Search for the cell housing the specified text and yield its [X, Y] center coordinate. 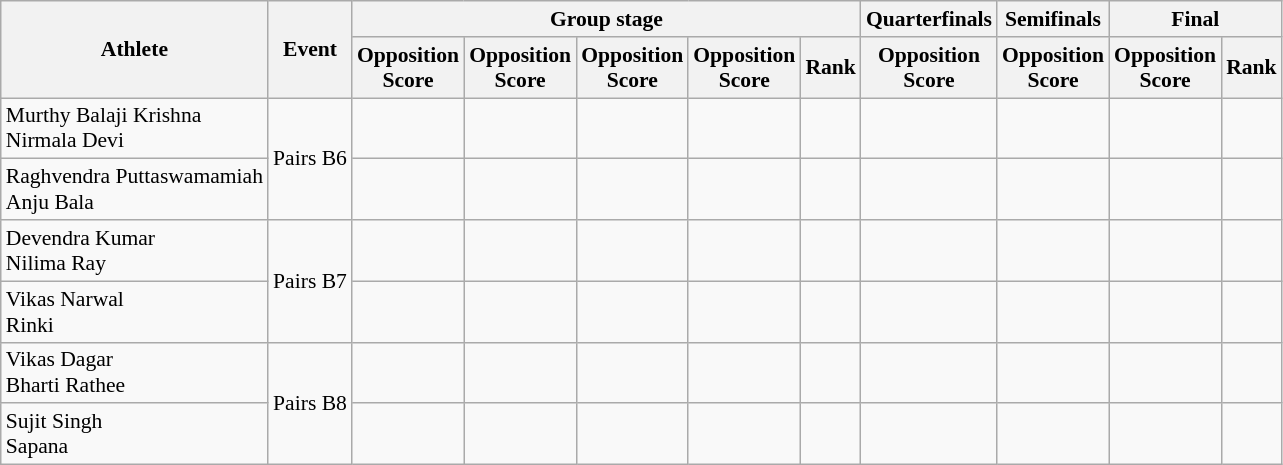
Athlete [134, 50]
Quarterfinals [929, 19]
Pairs B6 [310, 159]
Raghvendra PuttaswamamiahAnju Bala [134, 190]
Vikas DagarBharti Rathee [134, 372]
Pairs B7 [310, 281]
Final [1196, 19]
Murthy Balaji KrishnaNirmala Devi [134, 128]
Pairs B8 [310, 403]
Devendra KumarNilima Ray [134, 250]
Vikas NarwalRinki [134, 312]
Sujit SinghSapana [134, 434]
Semifinals [1053, 19]
Group stage [606, 19]
Event [310, 50]
